For the text-containing cell, return its midpoint in (X, Y) coordinate format. 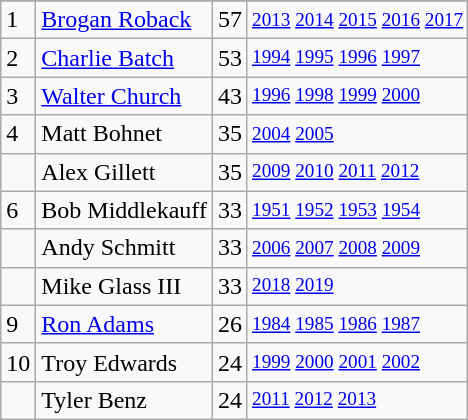
Andy Schmitt (124, 248)
Bob Middlekauff (124, 210)
Charlie Batch (124, 58)
Troy Edwards (124, 362)
Matt Bohnet (124, 134)
2013 2014 2015 2016 2017 (357, 20)
2004 2005 (357, 134)
Brogan Roback (124, 20)
1999 2000 2001 2002 (357, 362)
43 (230, 96)
Ron Adams (124, 324)
2 (18, 58)
1996 1998 1999 2000 (357, 96)
53 (230, 58)
1984 1985 1986 1987 (357, 324)
2011 2012 2013 (357, 400)
Mike Glass III (124, 286)
Tyler Benz (124, 400)
1994 1995 1996 1997 (357, 58)
2009 2010 2011 2012 (357, 172)
1951 1952 1953 1954 (357, 210)
6 (18, 210)
3 (18, 96)
2018 2019 (357, 286)
9 (18, 324)
57 (230, 20)
1 (18, 20)
4 (18, 134)
Walter Church (124, 96)
Alex Gillett (124, 172)
2006 2007 2008 2009 (357, 248)
10 (18, 362)
26 (230, 324)
